Find where the given text appears and provide that cell's center as (X, Y) coordinate. 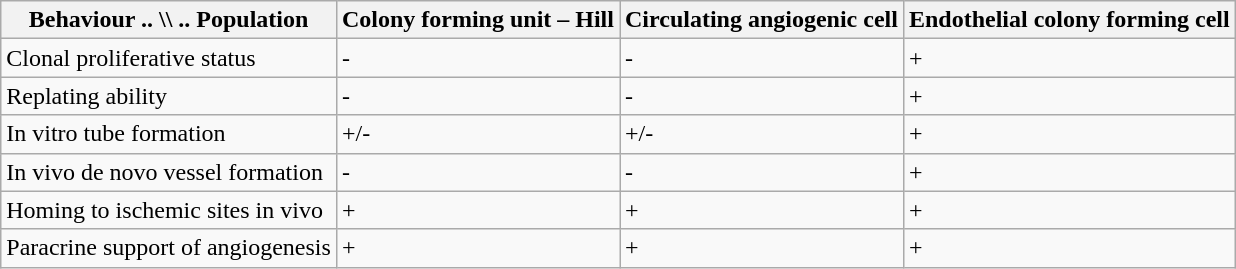
Homing to ischemic sites in vivo (169, 210)
Replating ability (169, 96)
Clonal proliferative status (169, 58)
Behaviour .. \\ .. Population (169, 20)
In vitro tube formation (169, 134)
Paracrine support of angiogenesis (169, 248)
Colony forming unit – Hill (478, 20)
Circulating angiogenic cell (762, 20)
In vivo de novo vessel formation (169, 172)
Endothelial colony forming cell (1069, 20)
